Return the (X, Y) coordinate for the center point of the cell that contains the specified text.  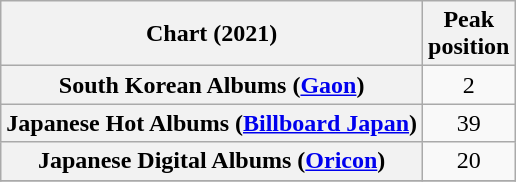
Chart (2021) (212, 34)
39 (469, 123)
2 (469, 85)
Japanese Hot Albums (Billboard Japan) (212, 123)
20 (469, 161)
Peakposition (469, 34)
Japanese Digital Albums (Oricon) (212, 161)
South Korean Albums (Gaon) (212, 85)
